Return the [x, y] coordinate for the center point of the cell that contains the specified text.  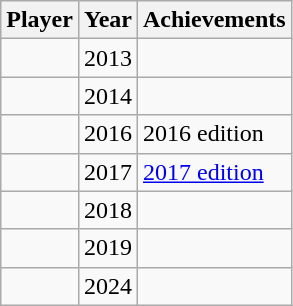
2024 [108, 286]
2013 [108, 58]
Player [40, 20]
Achievements [215, 20]
2017 edition [215, 172]
2019 [108, 248]
2016 edition [215, 134]
Year [108, 20]
2014 [108, 96]
2016 [108, 134]
2018 [108, 210]
2017 [108, 172]
